Find where the given text appears and provide that cell's center as [x, y] coordinate. 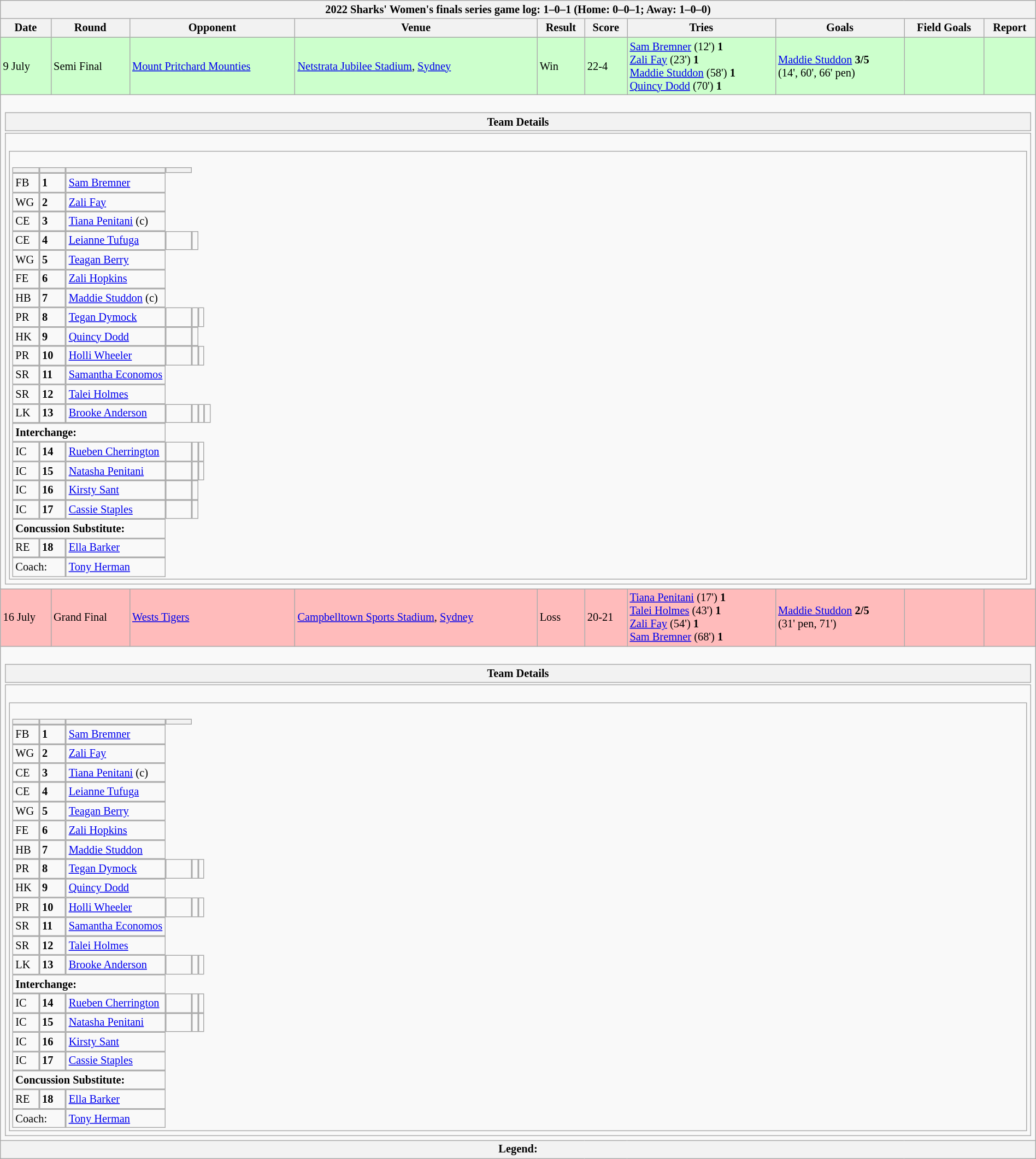
Netstrata Jubilee Stadium, Sydney [416, 66]
Wests Tigers [212, 617]
Campbelltown Sports Stadium, Sydney [416, 617]
Maddie Studdon 3/5(14', 60', 66' pen) [840, 66]
Date [26, 28]
Mount Pritchard Mounties [212, 66]
Grand Final [90, 617]
9 July [26, 66]
Score [606, 28]
Report [1010, 28]
Loss [561, 617]
Venue [416, 28]
2022 Sharks' Women's finals series game log: 1–0–1 (Home: 0–0–1; Away: 1–0–0) [518, 9]
Tiana Penitani (17') 1Talei Holmes (43') 1Zali Fay (54') 1Sam Bremner (68') 1 [702, 617]
22-4 [606, 66]
16 July [26, 617]
Semi Final [90, 66]
Sam Bremner (12') 1Zali Fay (23') 1Maddie Studdon (58') 1Quincy Dodd (70') 1 [702, 66]
Maddie Studdon [116, 849]
Goals [840, 28]
Tries [702, 28]
20-21 [606, 617]
Win [561, 66]
Maddie Studdon (c) [116, 298]
Legend: [518, 1149]
Result [561, 28]
Round [90, 28]
Field Goals [944, 28]
Opponent [212, 28]
Maddie Studdon 2/5(31' pen, 71') [840, 617]
